Provide the (x, y) coordinate of the cell's center where the given text is located.  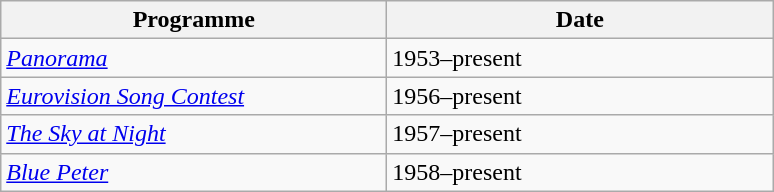
1953–present (580, 58)
1957–present (580, 134)
Panorama (194, 58)
Date (580, 20)
1956–present (580, 96)
Blue Peter (194, 172)
The Sky at Night (194, 134)
Eurovision Song Contest (194, 96)
1958–present (580, 172)
Programme (194, 20)
